Identify which cell holds the provided text, then report its [x, y] central coordinate. 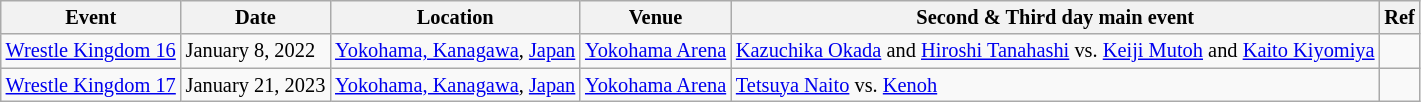
Location [455, 17]
Tetsuya Naito vs. Kenoh [1055, 85]
Wrestle Kingdom 17 [91, 85]
Ref [1399, 17]
January 21, 2023 [256, 85]
Event [91, 17]
Venue [656, 17]
Date [256, 17]
Kazuchika Okada and Hiroshi Tanahashi vs. Keiji Mutoh and Kaito Kiyomiya [1055, 51]
Second & Third day main event [1055, 17]
Wrestle Kingdom 16 [91, 51]
January 8, 2022 [256, 51]
